Provide the (x, y) coordinate of the cell's center where the given text is located.  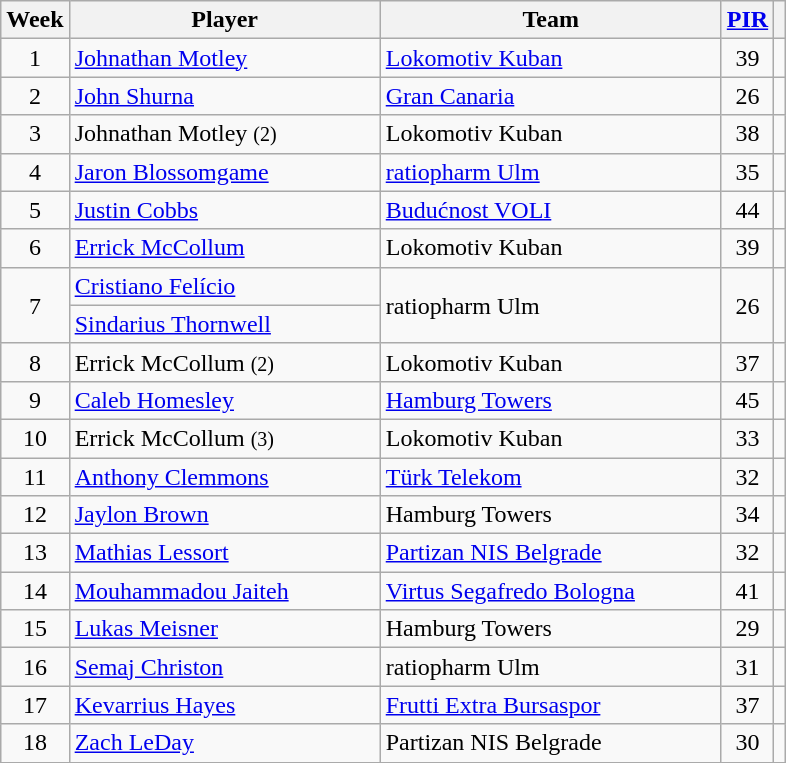
18 (35, 743)
John Shurna (224, 96)
Errick McCollum (3) (224, 438)
Errick McCollum (2) (224, 362)
14 (35, 591)
7 (35, 305)
35 (747, 172)
Zach LeDay (224, 743)
Mouhammadou Jaiteh (224, 591)
PIR (747, 20)
Sindarius Thornwell (224, 324)
12 (35, 515)
Johnathan Motley (2) (224, 134)
Johnathan Motley (224, 58)
Player (224, 20)
30 (747, 743)
31 (747, 667)
11 (35, 477)
Türk Telekom (550, 477)
Justin Cobbs (224, 210)
Team (550, 20)
15 (35, 629)
Jaron Blossomgame (224, 172)
44 (747, 210)
38 (747, 134)
17 (35, 705)
Frutti Extra Bursaspor (550, 705)
4 (35, 172)
Anthony Clemmons (224, 477)
Budućnost VOLI (550, 210)
Gran Canaria (550, 96)
33 (747, 438)
9 (35, 400)
2 (35, 96)
3 (35, 134)
Caleb Homesley (224, 400)
Week (35, 20)
8 (35, 362)
10 (35, 438)
16 (35, 667)
Mathias Lessort (224, 553)
13 (35, 553)
1 (35, 58)
Errick McCollum (224, 248)
Cristiano Felício (224, 286)
34 (747, 515)
Kevarrius Hayes (224, 705)
Jaylon Brown (224, 515)
45 (747, 400)
29 (747, 629)
Virtus Segafredo Bologna (550, 591)
5 (35, 210)
41 (747, 591)
Semaj Christon (224, 667)
6 (35, 248)
Lukas Meisner (224, 629)
